For the text-containing cell, return its midpoint in (x, y) coordinate format. 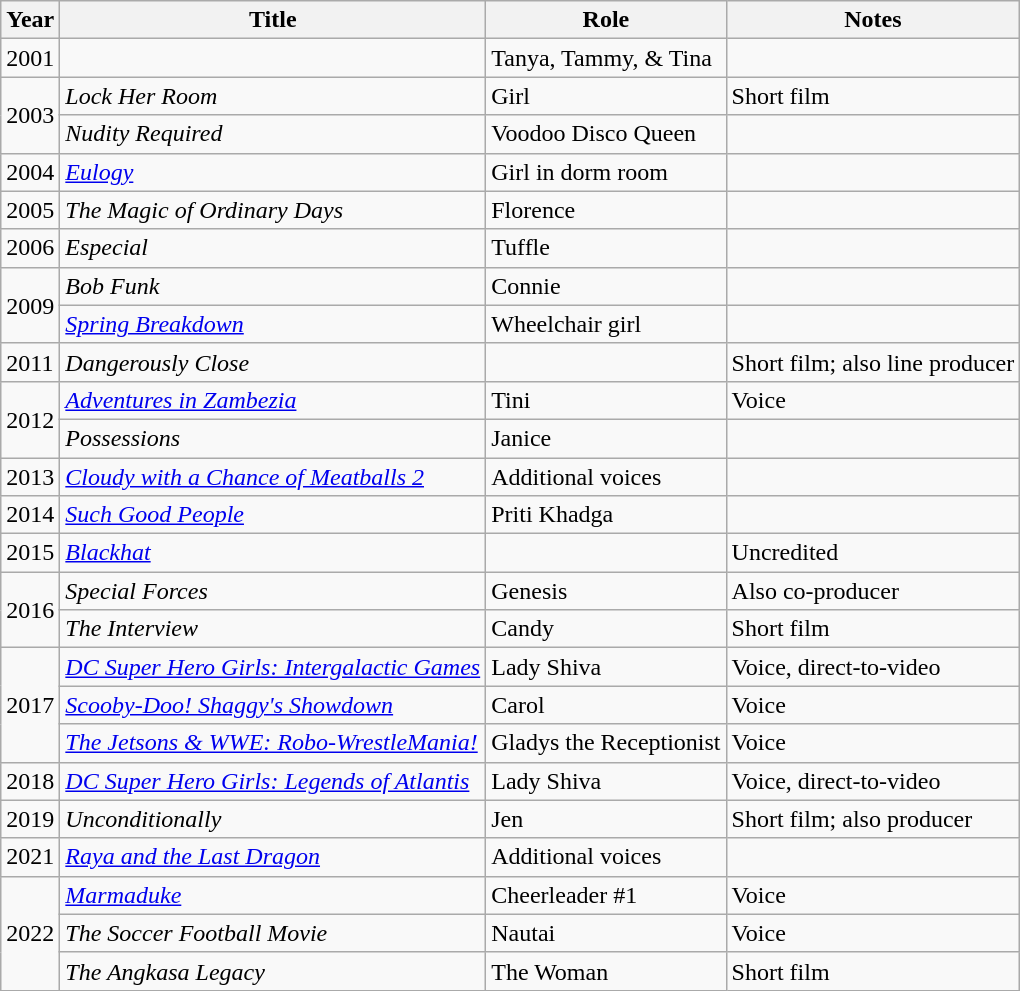
Nautai (606, 933)
Uncredited (873, 553)
Possessions (273, 438)
Short film; also line producer (873, 362)
Also co-producer (873, 591)
Carol (606, 705)
Lock Her Room (273, 96)
2012 (30, 419)
Priti Khadga (606, 515)
Title (273, 20)
DC Super Hero Girls: Legends of Atlantis (273, 781)
The Woman (606, 971)
Janice (606, 438)
Connie (606, 286)
Girl in dorm room (606, 172)
Unconditionally (273, 819)
Adventures in Zambezia (273, 400)
2022 (30, 933)
Wheelchair girl (606, 324)
Special Forces (273, 591)
2003 (30, 115)
2016 (30, 610)
Especial (273, 248)
The Angkasa Legacy (273, 971)
DC Super Hero Girls: Intergalactic Games (273, 667)
Genesis (606, 591)
2019 (30, 819)
Florence (606, 210)
Gladys the Receptionist (606, 743)
Tini (606, 400)
2014 (30, 515)
2009 (30, 305)
Tanya, Tammy, & Tina (606, 58)
2011 (30, 362)
Marmaduke (273, 895)
The Interview (273, 629)
Such Good People (273, 515)
Short film; also producer (873, 819)
2021 (30, 857)
2015 (30, 553)
2006 (30, 248)
Tuffle (606, 248)
Cheerleader #1 (606, 895)
Eulogy (273, 172)
Raya and the Last Dragon (273, 857)
Blackhat (273, 553)
Spring Breakdown (273, 324)
Scooby-Doo! Shaggy's Showdown (273, 705)
Girl (606, 96)
The Soccer Football Movie (273, 933)
2018 (30, 781)
Year (30, 20)
The Magic of Ordinary Days (273, 210)
Candy (606, 629)
2005 (30, 210)
2001 (30, 58)
Voodoo Disco Queen (606, 134)
Dangerously Close (273, 362)
Role (606, 20)
2017 (30, 705)
Nudity Required (273, 134)
Notes (873, 20)
Cloudy with a Chance of Meatballs 2 (273, 477)
Bob Funk (273, 286)
2004 (30, 172)
Jen (606, 819)
2013 (30, 477)
The Jetsons & WWE: Robo-WrestleMania! (273, 743)
